Capture the cell that displays the provided text and extract its [x, y] central coordinate. 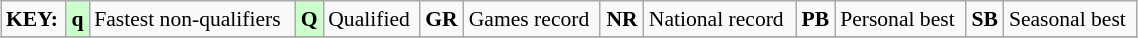
PB [816, 19]
National record [720, 19]
GR [442, 19]
Games record [532, 19]
Q [309, 19]
SB [985, 19]
Fastest non-qualifiers [192, 19]
q [78, 19]
NR [622, 19]
KEY: [34, 19]
Qualified [371, 19]
Personal best [900, 19]
Seasonal best [1070, 19]
